Find where the given text appears and provide that cell's center as (x, y) coordinate. 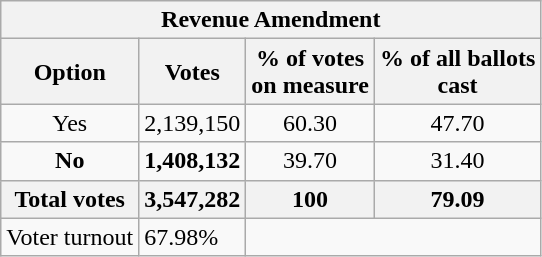
% of all ballotscast (457, 72)
Voter turnout (70, 237)
47.70 (457, 123)
% of voteson measure (310, 72)
Option (70, 72)
3,547,282 (192, 199)
Yes (70, 123)
No (70, 161)
31.40 (457, 161)
60.30 (310, 123)
Votes (192, 72)
79.09 (457, 199)
2,139,150 (192, 123)
1,408,132 (192, 161)
Total votes (70, 199)
Revenue Amendment (271, 20)
67.98% (192, 237)
100 (310, 199)
39.70 (310, 161)
